Pinpoint the cell where the given text exists, returning its [X, Y] midpoint coordinate. 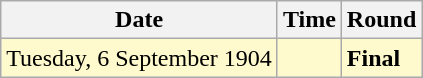
Date [140, 20]
Time [309, 20]
Tuesday, 6 September 1904 [140, 58]
Final [381, 58]
Round [381, 20]
